Search for the cell housing the specified text and yield its [x, y] center coordinate. 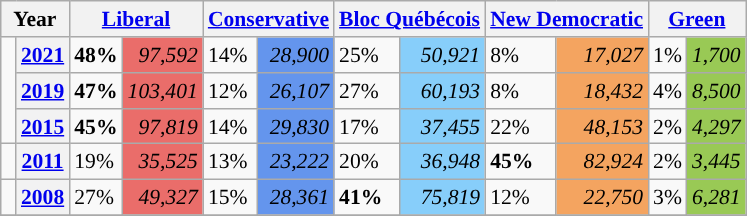
2011 [42, 162]
6,281 [716, 197]
Liberal [136, 19]
4% [668, 91]
48% [96, 55]
35,525 [163, 162]
1,700 [716, 55]
41% [367, 197]
2021 [42, 55]
20% [367, 162]
26,107 [296, 91]
28,900 [296, 55]
2015 [42, 126]
22,750 [602, 197]
1% [668, 55]
47% [96, 91]
15% [230, 197]
75,819 [442, 197]
Conservative [268, 19]
3,445 [716, 162]
82,924 [602, 162]
97,819 [163, 126]
25% [367, 55]
36,948 [442, 162]
103,401 [163, 91]
22% [520, 126]
4,297 [716, 126]
13% [230, 162]
2008 [42, 197]
19% [96, 162]
29,830 [296, 126]
8,500 [716, 91]
18,432 [602, 91]
28,361 [296, 197]
3% [668, 197]
Green [697, 19]
50,921 [442, 55]
23,222 [296, 162]
49,327 [163, 197]
2019 [42, 91]
17,027 [602, 55]
New Democratic [566, 19]
17% [367, 126]
Bloc Québécois [410, 19]
60,193 [442, 91]
37,455 [442, 126]
48,153 [602, 126]
97,592 [163, 55]
Year [34, 19]
